Search for the cell housing the specified text and yield its (x, y) center coordinate. 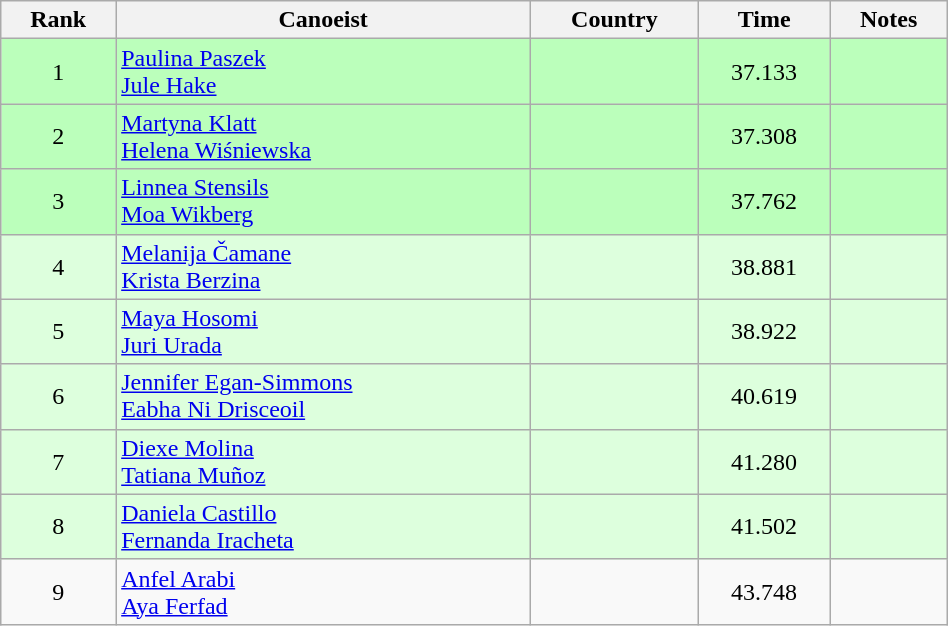
37.308 (764, 136)
5 (58, 332)
Linnea StensilsMoa Wikberg (324, 202)
43.748 (764, 592)
Notes (888, 20)
2 (58, 136)
Diexe MolinaTatiana Muñoz (324, 462)
Canoeist (324, 20)
Anfel ArabiAya Ferfad (324, 592)
38.922 (764, 332)
Rank (58, 20)
1 (58, 72)
Martyna KlattHelena Wiśniewska (324, 136)
37.762 (764, 202)
Melanija ČamaneKrista Berzina (324, 266)
9 (58, 592)
37.133 (764, 72)
Time (764, 20)
41.280 (764, 462)
Paulina PaszekJule Hake (324, 72)
7 (58, 462)
6 (58, 396)
Jennifer Egan-SimmonsEabha Ni Drisceoil (324, 396)
3 (58, 202)
Daniela CastilloFernanda Iracheta (324, 526)
41.502 (764, 526)
Country (614, 20)
Maya HosomiJuri Urada (324, 332)
38.881 (764, 266)
4 (58, 266)
40.619 (764, 396)
8 (58, 526)
